Determine the [x, y] coordinate at the center of the cell enclosing the given text.  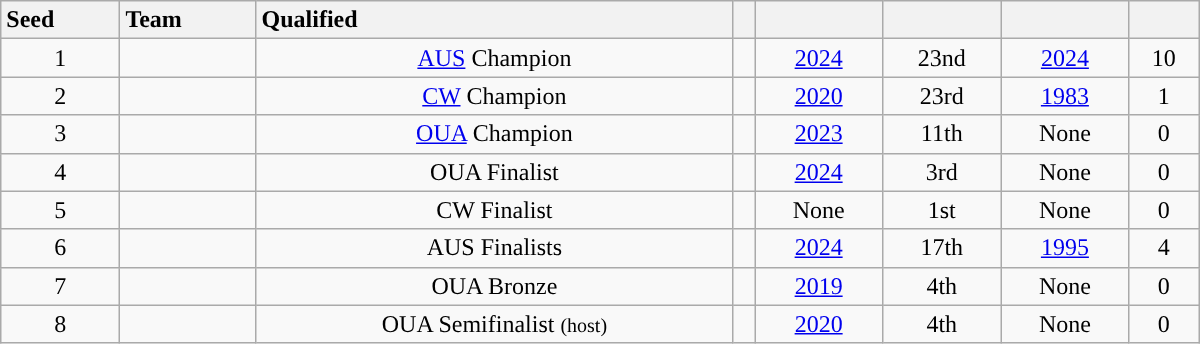
3 [60, 134]
1983 [1064, 96]
2019 [818, 286]
1995 [1064, 248]
Seed [60, 20]
2023 [818, 134]
OUA Semifinalist (host) [494, 324]
1st [942, 210]
CW Finalist [494, 210]
23nd [942, 58]
8 [60, 324]
OUA Bronze [494, 286]
5 [60, 210]
2 [60, 96]
Qualified [494, 20]
OUA Champion [494, 134]
10 [1164, 58]
6 [60, 248]
17th [942, 248]
OUA Finalist [494, 172]
CW Champion [494, 96]
AUS Finalists [494, 248]
11th [942, 134]
AUS Champion [494, 58]
23rd [942, 96]
3rd [942, 172]
Team [188, 20]
7 [60, 286]
